Return the [X, Y] coordinate for the center point of the cell that contains the specified text.  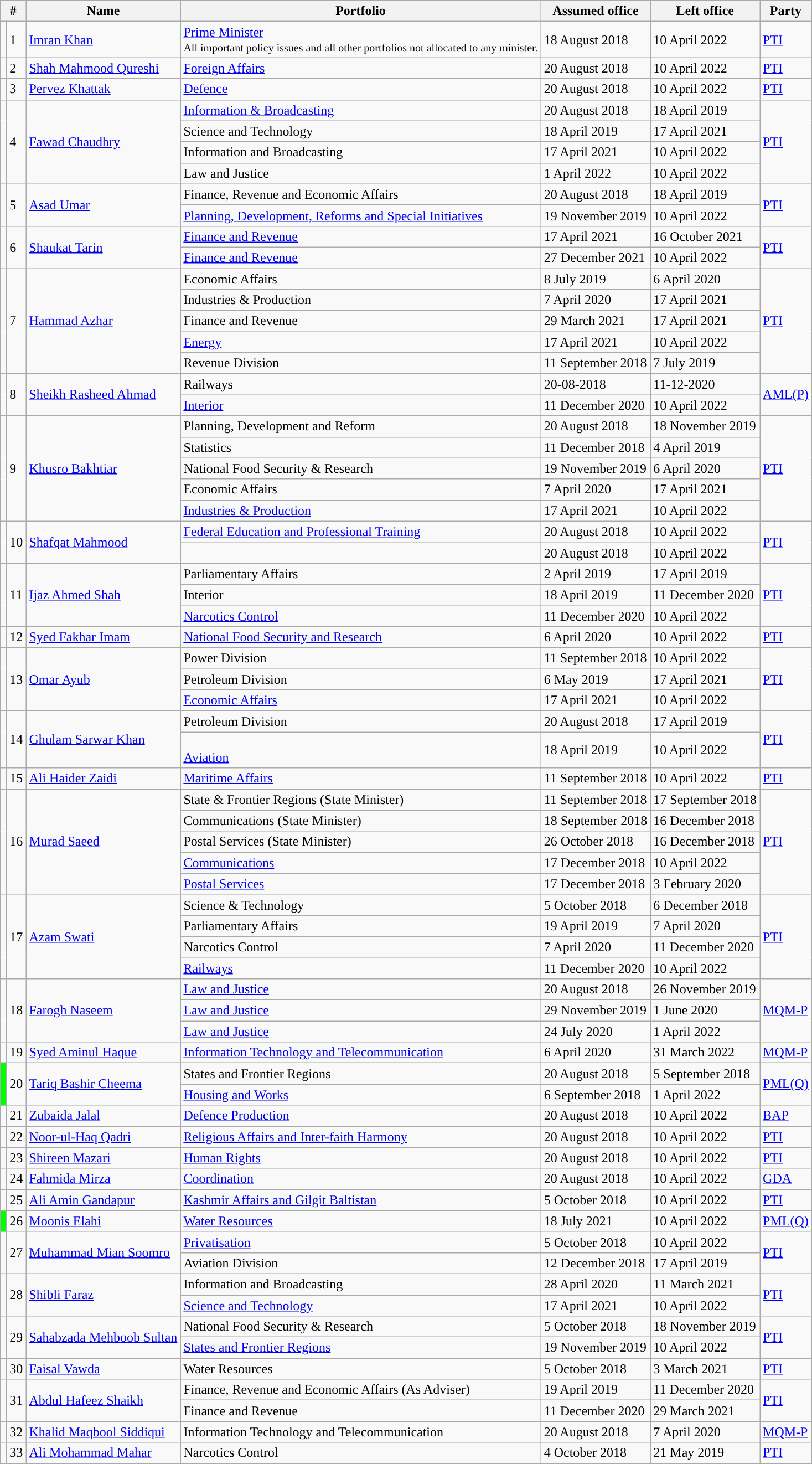
11 March 2021 [705, 1284]
Finance, Revenue and Economic Affairs (As Adviser) [361, 1390]
3 [17, 89]
4 [17, 142]
19 [17, 1053]
6 September 2018 [596, 1095]
Shafqat Mahmood [103, 542]
4 April 2019 [705, 447]
18 July 2021 [596, 1221]
National Food Security and Research [361, 637]
7 [17, 321]
Privatisation [361, 1242]
Shibli Faraz [103, 1295]
Imran Khan [103, 40]
Kashmir Affairs and Gilgit Baltistan [361, 1200]
Postal Services (State Minister) [361, 842]
Religious Affairs and Inter-faith Harmony [361, 1137]
1 June 2020 [705, 1011]
Aviation [361, 750]
Zubaida Jalal [103, 1116]
Postal Services [361, 884]
Ijaz Ahmed Shah [103, 595]
Party [786, 11]
20-08-2018 [596, 384]
Syed Aminul Haque [103, 1053]
20 [17, 1084]
Abdul Hafeez Shaikh [103, 1400]
Portfolio [361, 11]
Noor-ul-Haq Qadri [103, 1137]
26 October 2018 [596, 842]
12 December 2018 [596, 1263]
Faisal Vawda [103, 1369]
5 [17, 205]
6 [17, 247]
Human Rights [361, 1158]
Assumed office [596, 11]
Ali Mohammad Mahar [103, 1453]
18 [17, 1011]
Hammad Azhar [103, 321]
Name [103, 11]
Coordination [361, 1179]
1 [17, 40]
Science & Technology [361, 905]
13 [17, 679]
Moonis Elahi [103, 1221]
Communications (State Minister) [361, 821]
27 December 2021 [596, 257]
Prime MinisterAll important policy issues and all other portfolios not allocated to any minister. [361, 40]
17 [17, 936]
Fahmida Mirza [103, 1179]
Defence [361, 89]
Shaukat Tarin [103, 247]
11 [17, 595]
8 [17, 395]
Energy [361, 342]
8 July 2019 [596, 279]
BAP [786, 1116]
Syed Fakhar Imam [103, 637]
23 [17, 1158]
Housing and Works [361, 1095]
Finance, Revenue and Economic Affairs [361, 194]
Ghulam Sarwar Khan [103, 740]
Foreign Affairs [361, 68]
Fawad Chaudhry [103, 142]
6 December 2018 [705, 905]
10 [17, 542]
26 [17, 1221]
18 August 2018 [596, 40]
Shireen Mazari [103, 1158]
Aviation Division [361, 1263]
Khalid Maqbool Siddiqui [103, 1432]
11-12-2020 [705, 384]
Information & Broadcasting [361, 110]
15 [17, 779]
22 [17, 1137]
Asad Umar [103, 205]
12 [17, 637]
# [13, 11]
32 [17, 1432]
Omar Ayub [103, 679]
Tariq Bashir Cheema [103, 1084]
Defence Production [361, 1116]
Pervez Khattak [103, 89]
Planning, Development and Reform [361, 426]
Murad Saeed [103, 842]
21 May 2019 [705, 1453]
Farogh Naseem [103, 1011]
24 July 2020 [596, 1032]
Statistics [361, 447]
Sheikh Rasheed Ahmad [103, 395]
24 [17, 1179]
6 May 2019 [596, 679]
Khusro Bakhtiar [103, 468]
Maritime Affairs [361, 779]
Federal Education and Professional Training [361, 532]
Planning, Development, Reforms and Special Initiatives [361, 215]
Communications [361, 863]
29 November 2019 [596, 1011]
Azam Swati [103, 936]
Power Division [361, 658]
26 November 2019 [705, 989]
17 September 2018 [705, 800]
2 [17, 68]
16 [17, 842]
27 [17, 1252]
Shah Mahmood Qureshi [103, 68]
Ali Amin Gandapur [103, 1200]
18 September 2018 [596, 821]
GDA [786, 1179]
33 [17, 1453]
Revenue Division [361, 363]
31 March 2022 [705, 1053]
11 December 2018 [596, 447]
2 April 2019 [596, 574]
3 March 2021 [705, 1369]
28 [17, 1295]
State & Frontier Regions (State Minister) [361, 800]
25 [17, 1200]
AML(P) [786, 395]
Ali Haider Zaidi [103, 779]
16 October 2021 [705, 236]
14 [17, 740]
Muhammad Mian Soomro [103, 1252]
Left office [705, 11]
7 July 2019 [705, 363]
30 [17, 1369]
4 October 2018 [596, 1453]
28 April 2020 [596, 1284]
31 [17, 1400]
Sahabzada Mehboob Sultan [103, 1337]
21 [17, 1116]
3 February 2020 [705, 884]
5 September 2018 [705, 1074]
29 [17, 1337]
9 [17, 468]
